Detect which cell encompasses the target text, then output its (X, Y) center coordinate. 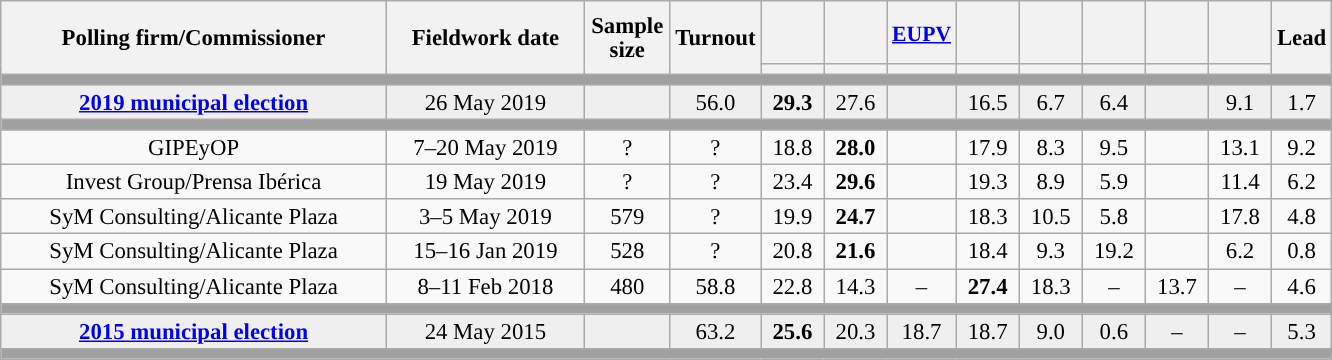
2015 municipal election (194, 332)
1.7 (1302, 102)
13.1 (1240, 148)
28.0 (856, 148)
27.6 (856, 102)
4.8 (1302, 218)
58.8 (716, 286)
23.4 (792, 182)
6.4 (1114, 102)
14.3 (856, 286)
7–20 May 2019 (485, 148)
5.8 (1114, 218)
0.6 (1114, 332)
0.8 (1302, 252)
579 (627, 218)
9.1 (1240, 102)
Turnout (716, 38)
9.2 (1302, 148)
18.4 (988, 252)
15–16 Jan 2019 (485, 252)
6.7 (1050, 102)
22.8 (792, 286)
Fieldwork date (485, 38)
11.4 (1240, 182)
19.2 (1114, 252)
9.5 (1114, 148)
8.3 (1050, 148)
Invest Group/Prensa Ibérica (194, 182)
17.9 (988, 148)
16.5 (988, 102)
29.6 (856, 182)
480 (627, 286)
25.6 (792, 332)
5.9 (1114, 182)
63.2 (716, 332)
27.4 (988, 286)
10.5 (1050, 218)
8.9 (1050, 182)
4.6 (1302, 286)
20.3 (856, 332)
9.0 (1050, 332)
24.7 (856, 218)
26 May 2019 (485, 102)
EUPV (922, 32)
528 (627, 252)
2019 municipal election (194, 102)
19.3 (988, 182)
Sample size (627, 38)
13.7 (1176, 286)
24 May 2015 (485, 332)
3–5 May 2019 (485, 218)
9.3 (1050, 252)
19 May 2019 (485, 182)
17.8 (1240, 218)
56.0 (716, 102)
8–11 Feb 2018 (485, 286)
18.8 (792, 148)
29.3 (792, 102)
Lead (1302, 38)
Polling firm/Commissioner (194, 38)
21.6 (856, 252)
20.8 (792, 252)
19.9 (792, 218)
GIPEyOP (194, 148)
5.3 (1302, 332)
